Identify which cell holds the provided text, then report its (x, y) central coordinate. 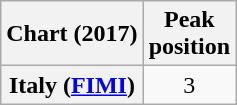
Peakposition (189, 34)
3 (189, 85)
Chart (2017) (72, 34)
Italy (FIMI) (72, 85)
